Capture the cell that displays the provided text and extract its [X, Y] central coordinate. 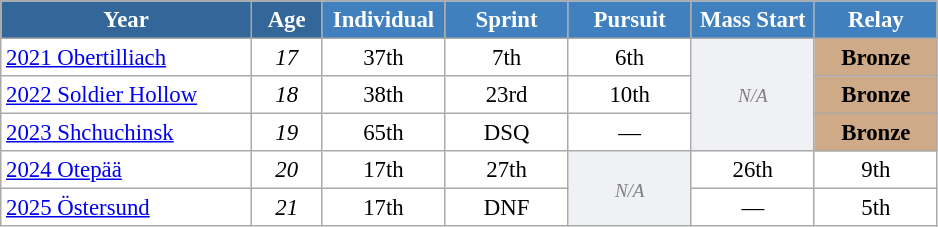
Sprint [506, 20]
7th [506, 58]
6th [630, 58]
23rd [506, 95]
DNF [506, 208]
26th [752, 170]
Relay [876, 20]
DSQ [506, 133]
Year [126, 20]
Individual [384, 20]
2023 Shchuchinsk [126, 133]
20 [286, 170]
2024 Otepää [126, 170]
Pursuit [630, 20]
17 [286, 58]
65th [384, 133]
9th [876, 170]
19 [286, 133]
10th [630, 95]
Mass Start [752, 20]
18 [286, 95]
Age [286, 20]
27th [506, 170]
37th [384, 58]
5th [876, 208]
2021 Obertilliach [126, 58]
38th [384, 95]
2025 Östersund [126, 208]
21 [286, 208]
2022 Soldier Hollow [126, 95]
